Return the [x, y] coordinate for the center point of the cell that contains the specified text.  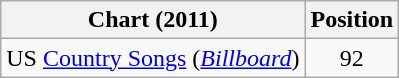
92 [352, 58]
US Country Songs (Billboard) [153, 58]
Chart (2011) [153, 20]
Position [352, 20]
